Locate the cell with the specified text and output its (X, Y) center coordinate. 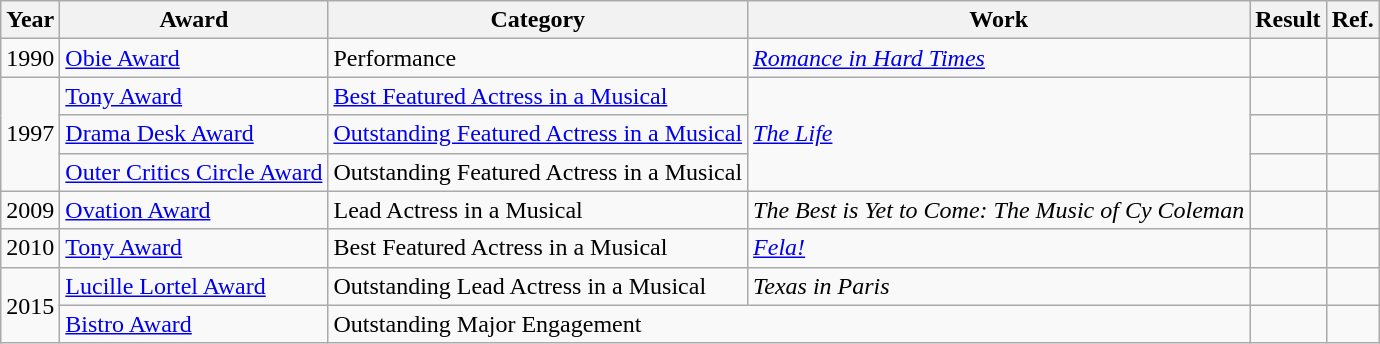
Outer Critics Circle Award (194, 172)
Result (1288, 20)
Performance (538, 58)
Ref. (1352, 20)
Obie Award (194, 58)
Fela! (999, 248)
The Life (999, 134)
Romance in Hard Times (999, 58)
Lucille Lortel Award (194, 286)
Year (30, 20)
1990 (30, 58)
2015 (30, 305)
Outstanding Major Engagement (789, 324)
The Best is Yet to Come: The Music of Cy Coleman (999, 210)
Drama Desk Award (194, 134)
Outstanding Lead Actress in a Musical (538, 286)
Texas in Paris (999, 286)
2009 (30, 210)
Work (999, 20)
Ovation Award (194, 210)
Lead Actress in a Musical (538, 210)
Bistro Award (194, 324)
Award (194, 20)
Category (538, 20)
1997 (30, 134)
2010 (30, 248)
